Extract the [X, Y] coordinate from the center of the cell holding the provided text.  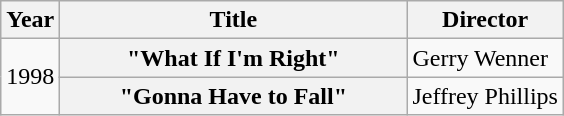
"Gonna Have to Fall" [234, 96]
Director [486, 20]
"What If I'm Right" [234, 58]
Jeffrey Phillips [486, 96]
Title [234, 20]
1998 [30, 77]
Year [30, 20]
Gerry Wenner [486, 58]
